Find where the given text appears and provide that cell's center as [x, y] coordinate. 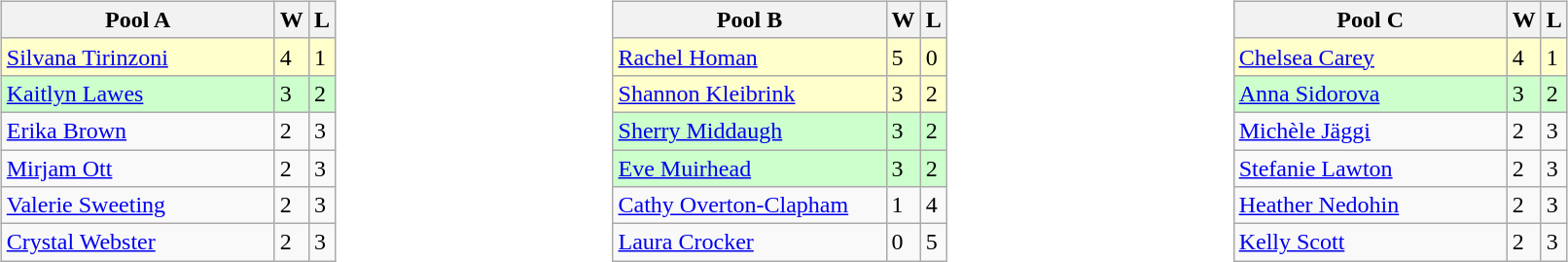
Valerie Sweeting [138, 206]
Mirjam Ott [138, 168]
Heather Nedohin [1370, 206]
Pool B [749, 19]
Anna Sidorova [1370, 94]
Kelly Scott [1370, 243]
Kaitlyn Lawes [138, 94]
Pool A [138, 19]
Eve Muirhead [749, 168]
Michèle Jäggi [1370, 131]
Sherry Middaugh [749, 131]
Pool C [1370, 19]
Stefanie Lawton [1370, 168]
Crystal Webster [138, 243]
Rachel Homan [749, 56]
Cathy Overton-Clapham [749, 206]
Silvana Tirinzoni [138, 56]
Shannon Kleibrink [749, 94]
Laura Crocker [749, 243]
Chelsea Carey [1370, 56]
Erika Brown [138, 131]
